Provide the [x, y] coordinate of the cell's center where the given text is located.  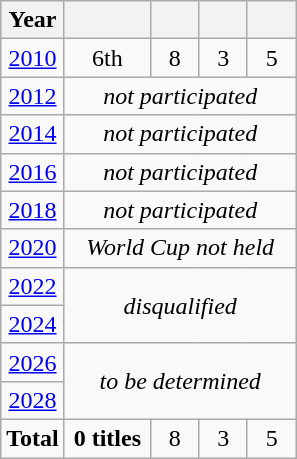
Total [33, 438]
2012 [33, 96]
2010 [33, 58]
2028 [33, 400]
2016 [33, 172]
2014 [33, 134]
6th [107, 58]
2024 [33, 324]
2022 [33, 286]
Year [33, 20]
2020 [33, 248]
disqualified [180, 305]
2018 [33, 210]
World Cup not held [180, 248]
to be determined [180, 381]
0 titles [107, 438]
2026 [33, 362]
